Provide the (x, y) coordinate of the cell's center where the given text is located.  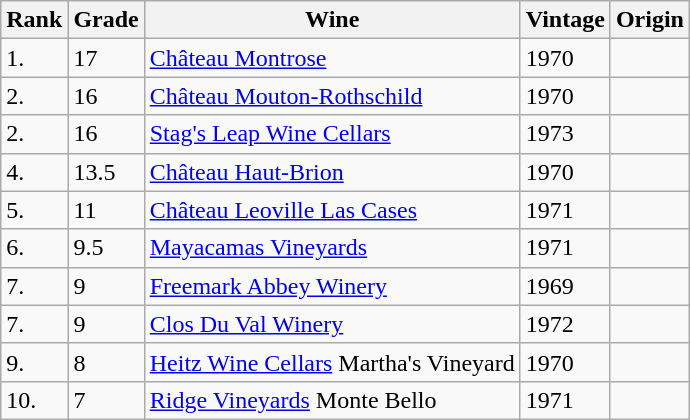
Wine (332, 20)
8 (106, 362)
9.5 (106, 248)
Château Mouton-Rothschild (332, 96)
Mayacamas Vineyards (332, 248)
7 (106, 400)
13.5 (106, 172)
1972 (565, 324)
Château Montrose (332, 58)
6. (34, 248)
Rank (34, 20)
Clos Du Val Winery (332, 324)
Ridge Vineyards Monte Bello (332, 400)
5. (34, 210)
4. (34, 172)
17 (106, 58)
Grade (106, 20)
1969 (565, 286)
10. (34, 400)
9. (34, 362)
Stag's Leap Wine Cellars (332, 134)
Vintage (565, 20)
Freemark Abbey Winery (332, 286)
Château Haut-Brion (332, 172)
1973 (565, 134)
11 (106, 210)
Heitz Wine Cellars Martha's Vineyard (332, 362)
Origin (650, 20)
Château Leoville Las Cases (332, 210)
1. (34, 58)
